Pinpoint the cell where the given text exists, returning its (X, Y) midpoint coordinate. 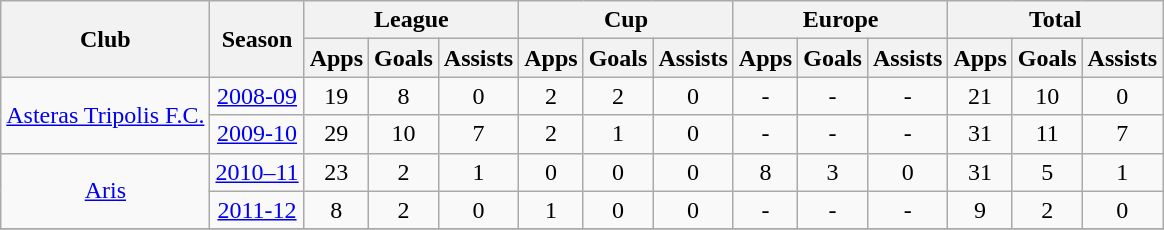
23 (336, 172)
Asteras Tripolis F.C. (106, 115)
League (412, 20)
9 (980, 210)
2009-10 (257, 134)
2010–11 (257, 172)
29 (336, 134)
Europe (840, 20)
2008-09 (257, 96)
Aris (106, 191)
Season (257, 39)
21 (980, 96)
Total (1056, 20)
11 (1047, 134)
2011-12 (257, 210)
5 (1047, 172)
Club (106, 39)
3 (833, 172)
Cup (626, 20)
19 (336, 96)
